For the text-containing cell, return its midpoint in (x, y) coordinate format. 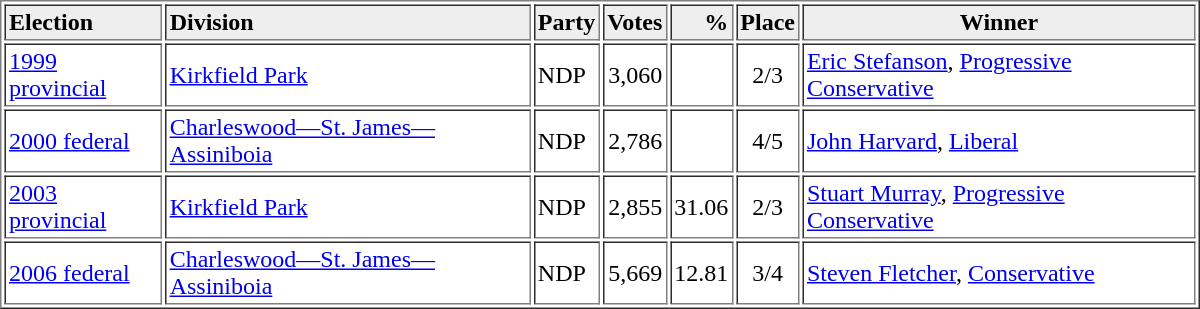
Winner (998, 22)
2003 provincial (83, 208)
Stuart Murray, Progressive Conservative (998, 208)
2,855 (635, 208)
31.06 (702, 208)
12.81 (702, 274)
2006 federal (83, 274)
5,669 (635, 274)
4/5 (768, 142)
Election (83, 22)
Eric Stefanson, Progressive Conservative (998, 76)
Division (348, 22)
% (702, 22)
3/4 (768, 274)
2000 federal (83, 142)
Place (768, 22)
Party (566, 22)
2,786 (635, 142)
3,060 (635, 76)
John Harvard, Liberal (998, 142)
Steven Fletcher, Conservative (998, 274)
1999 provincial (83, 76)
Votes (635, 22)
